Return the [X, Y] coordinate for the center point of the cell that contains the specified text.  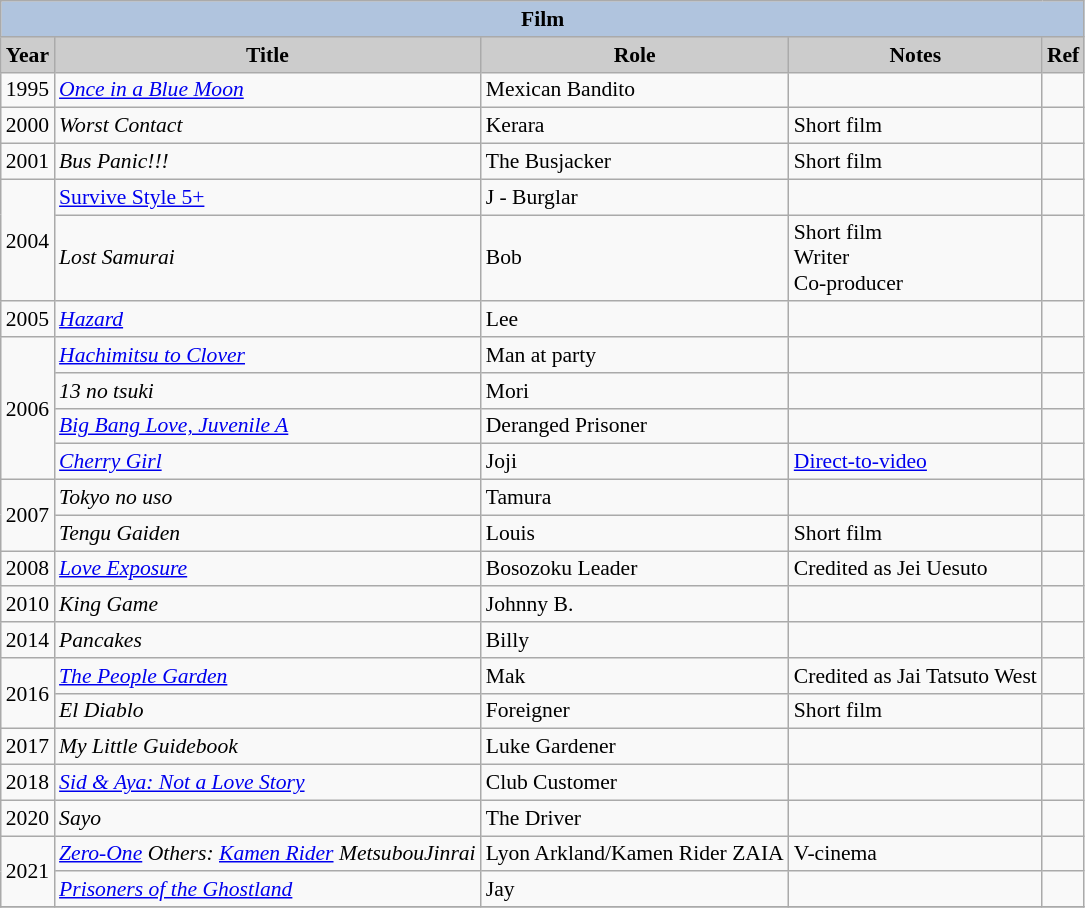
Notes [916, 55]
2008 [28, 569]
Short film Writer Co-producer [916, 258]
Tokyo no uso [268, 498]
My Little Guidebook [268, 747]
J - Burglar [635, 197]
King Game [268, 605]
2001 [28, 162]
2016 [28, 694]
Joji [635, 462]
Lost Samurai [268, 258]
2007 [28, 516]
Sayo [268, 818]
Tengu Gaiden [268, 533]
Louis [635, 533]
Ref [1063, 55]
Kerara [635, 126]
2006 [28, 408]
2010 [28, 605]
2020 [28, 818]
Deranged Prisoner [635, 426]
2014 [28, 640]
Mak [635, 676]
V-cinema [916, 854]
Pancakes [268, 640]
Jay [635, 890]
Billy [635, 640]
Prisoners of the Ghostland [268, 890]
Man at party [635, 355]
Big Bang Love, Juvenile A [268, 426]
Worst Contact [268, 126]
Once in a Blue Moon [268, 90]
Johnny B. [635, 605]
The People Garden [268, 676]
The Driver [635, 818]
2000 [28, 126]
2018 [28, 783]
Year [28, 55]
The Busjacker [635, 162]
Luke Gardener [635, 747]
Mori [635, 391]
Credited as Jei Uesuto [916, 569]
Sid & Aya: Not a Love Story [268, 783]
Zero-One Others: Kamen Rider MetsubouJinrai [268, 854]
Lyon Arkland/Kamen Rider ZAIA [635, 854]
1995 [28, 90]
2005 [28, 320]
Hazard [268, 320]
Love Exposure [268, 569]
2021 [28, 872]
Film [543, 19]
Bus Panic!!! [268, 162]
Title [268, 55]
Mexican Bandito [635, 90]
El Diablo [268, 711]
2004 [28, 240]
Lee [635, 320]
Cherry Girl [268, 462]
Bosozoku Leader [635, 569]
Tamura [635, 498]
2017 [28, 747]
Club Customer [635, 783]
Role [635, 55]
Bob [635, 258]
Hachimitsu to Clover [268, 355]
Survive Style 5+ [268, 197]
Foreigner [635, 711]
Credited as Jai Tatsuto West [916, 676]
13 no tsuki [268, 391]
Direct-to-video [916, 462]
